Provide the [X, Y] coordinate of the cell's center where the given text is located.  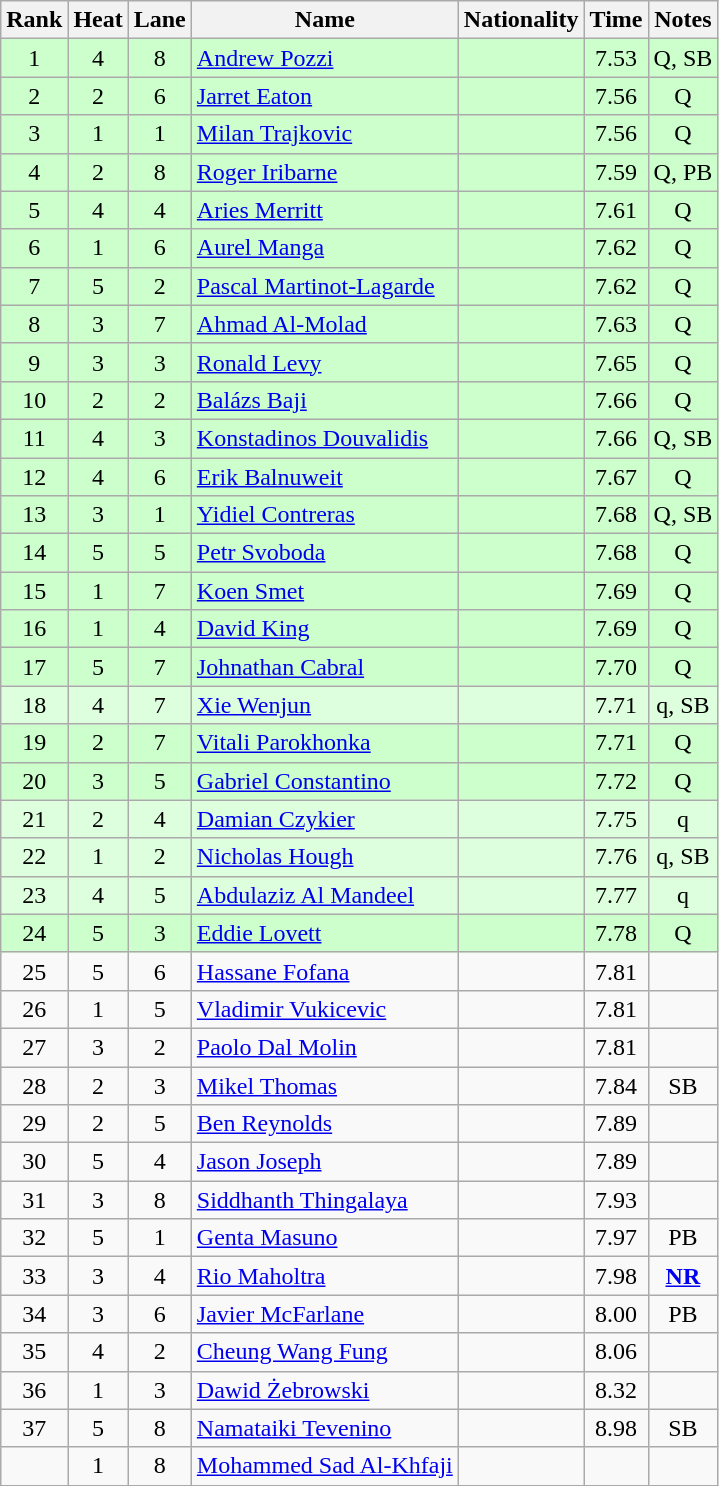
18 [34, 705]
35 [34, 1352]
14 [34, 553]
7.63 [616, 324]
8.98 [616, 1428]
Namataiki Tevenino [324, 1428]
15 [34, 591]
Vladimir Vukicevic [324, 1009]
Pascal Martinot-Lagarde [324, 286]
Ronald Levy [324, 362]
Abdulaziz Al Mandeel [324, 895]
Vitali Parokhonka [324, 743]
7.65 [616, 362]
26 [34, 1009]
Gabriel Constantino [324, 781]
22 [34, 857]
Lane [160, 20]
27 [34, 1047]
7.75 [616, 819]
Jarret Eaton [324, 96]
Jason Joseph [324, 1162]
32 [34, 1238]
Javier McFarlane [324, 1314]
Johnathan Cabral [324, 667]
Aries Merritt [324, 210]
7.93 [616, 1200]
8.32 [616, 1390]
Mohammed Sad Al-Khfaji [324, 1466]
7.78 [616, 933]
7.98 [616, 1276]
Nationality [521, 20]
Ahmad Al-Molad [324, 324]
7.53 [616, 58]
29 [34, 1124]
8.00 [616, 1314]
Erik Balnuweit [324, 477]
Nicholas Hough [324, 857]
Siddhanth Thingalaya [324, 1200]
Koen Smet [324, 591]
David King [324, 629]
Balázs Baji [324, 400]
7.72 [616, 781]
33 [34, 1276]
Eddie Lovett [324, 933]
7.97 [616, 1238]
13 [34, 515]
Dawid Żebrowski [324, 1390]
7.59 [616, 172]
7.70 [616, 667]
9 [34, 362]
Damian Czykier [324, 819]
Yidiel Contreras [324, 515]
36 [34, 1390]
28 [34, 1085]
Xie Wenjun [324, 705]
Hassane Fofana [324, 971]
19 [34, 743]
17 [34, 667]
Heat [98, 20]
7.84 [616, 1085]
Genta Masuno [324, 1238]
Cheung Wang Fung [324, 1352]
7.76 [616, 857]
7.67 [616, 477]
Rank [34, 20]
Time [616, 20]
37 [34, 1428]
25 [34, 971]
31 [34, 1200]
16 [34, 629]
Mikel Thomas [324, 1085]
34 [34, 1314]
Konstadinos Douvalidis [324, 438]
Andrew Pozzi [324, 58]
Q, PB [683, 172]
30 [34, 1162]
Ben Reynolds [324, 1124]
7.77 [616, 895]
20 [34, 781]
Roger Iribarne [324, 172]
8.06 [616, 1352]
10 [34, 400]
7.61 [616, 210]
Name [324, 20]
12 [34, 477]
Aurel Manga [324, 248]
NR [683, 1276]
Paolo Dal Molin [324, 1047]
21 [34, 819]
Rio Maholtra [324, 1276]
Petr Svoboda [324, 553]
Notes [683, 20]
Milan Trajkovic [324, 134]
23 [34, 895]
11 [34, 438]
24 [34, 933]
